Find where the given text appears and provide that cell's center as [x, y] coordinate. 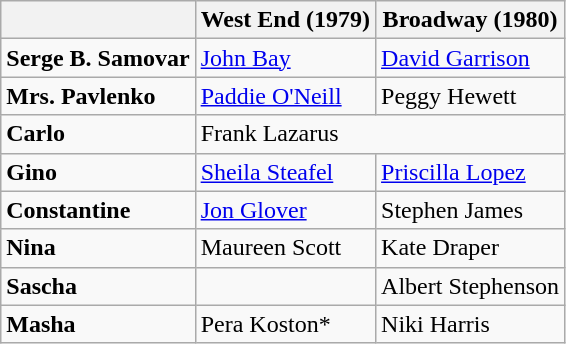
Priscilla Lopez [470, 172]
David Garrison [470, 58]
Carlo [98, 134]
Constantine [98, 210]
Niki Harris [470, 324]
Serge B. Samovar [98, 58]
Sascha [98, 286]
Mrs. Pavlenko [98, 96]
Kate Draper [470, 248]
John Bay [285, 58]
Peggy Hewett [470, 96]
Broadway (1980) [470, 20]
Frank Lazarus [380, 134]
West End (1979) [285, 20]
Gino [98, 172]
Maureen Scott [285, 248]
Sheila Steafel [285, 172]
Pera Koston* [285, 324]
Nina [98, 248]
Masha [98, 324]
Stephen James [470, 210]
Jon Glover [285, 210]
Paddie O'Neill [285, 96]
Albert Stephenson [470, 286]
